Return (x, y) of the center of cell containing provided text 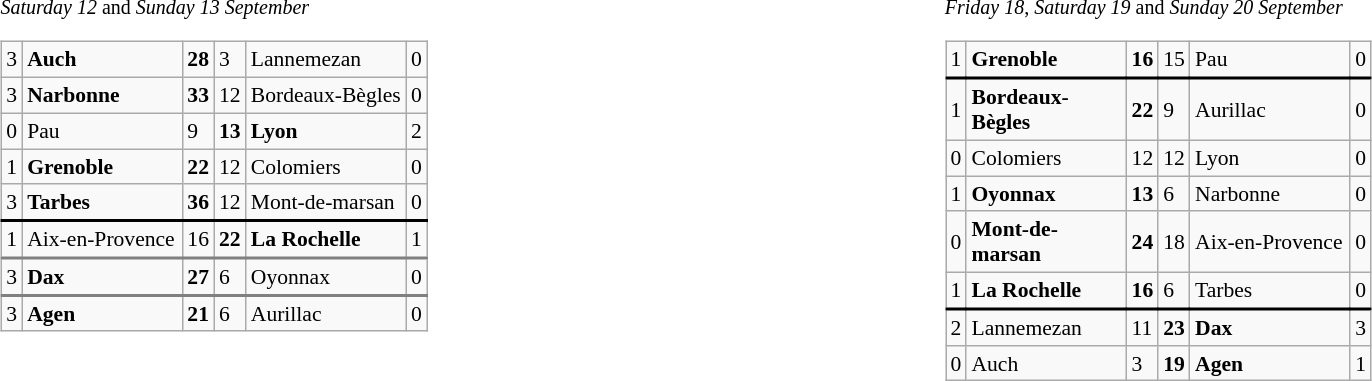
21 (198, 313)
36 (198, 202)
15 (1174, 60)
11 (1143, 327)
27 (198, 276)
18 (1174, 242)
23 (1174, 327)
33 (198, 95)
28 (198, 60)
24 (1143, 242)
19 (1174, 363)
